Capture the cell that displays the provided text and extract its (X, Y) central coordinate. 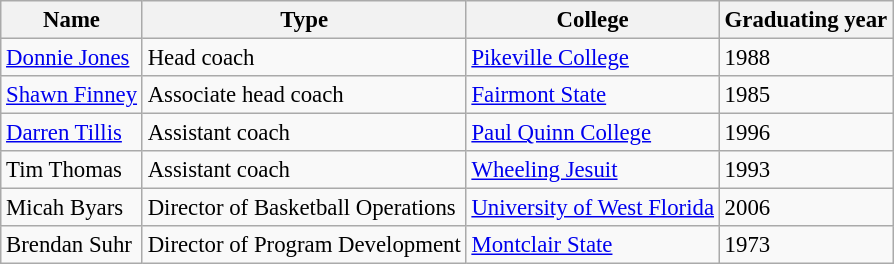
Donnie Jones (72, 58)
Associate head coach (304, 95)
Brendan Suhr (72, 245)
Wheeling Jesuit (592, 170)
Montclair State (592, 245)
Tim Thomas (72, 170)
Name (72, 20)
Pikeville College (592, 58)
Paul Quinn College (592, 133)
1985 (806, 95)
Director of Basketball Operations (304, 208)
Type (304, 20)
1996 (806, 133)
Micah Byars (72, 208)
Darren Tillis (72, 133)
Fairmont State (592, 95)
Director of Program Development (304, 245)
Shawn Finney (72, 95)
Graduating year (806, 20)
1973 (806, 245)
University of West Florida (592, 208)
College (592, 20)
2006 (806, 208)
Head coach (304, 58)
1993 (806, 170)
1988 (806, 58)
